Return the (X, Y) coordinate for the center point of the cell that contains the specified text.  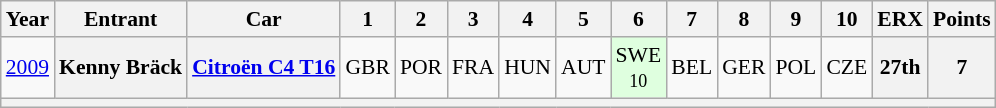
POR (421, 68)
BEL (692, 68)
27th (900, 68)
SWE10 (639, 68)
Citroën C4 T16 (264, 68)
2 (421, 19)
1 (368, 19)
4 (528, 19)
ERX (900, 19)
2009 (28, 68)
Entrant (120, 19)
FRA (473, 68)
10 (846, 19)
GER (744, 68)
Points (962, 19)
HUN (528, 68)
3 (473, 19)
5 (583, 19)
6 (639, 19)
9 (796, 19)
AUT (583, 68)
Kenny Bräck (120, 68)
Year (28, 19)
GBR (368, 68)
POL (796, 68)
CZE (846, 68)
8 (744, 19)
Car (264, 19)
